Locate the cell with the specified text and output its [x, y] center coordinate. 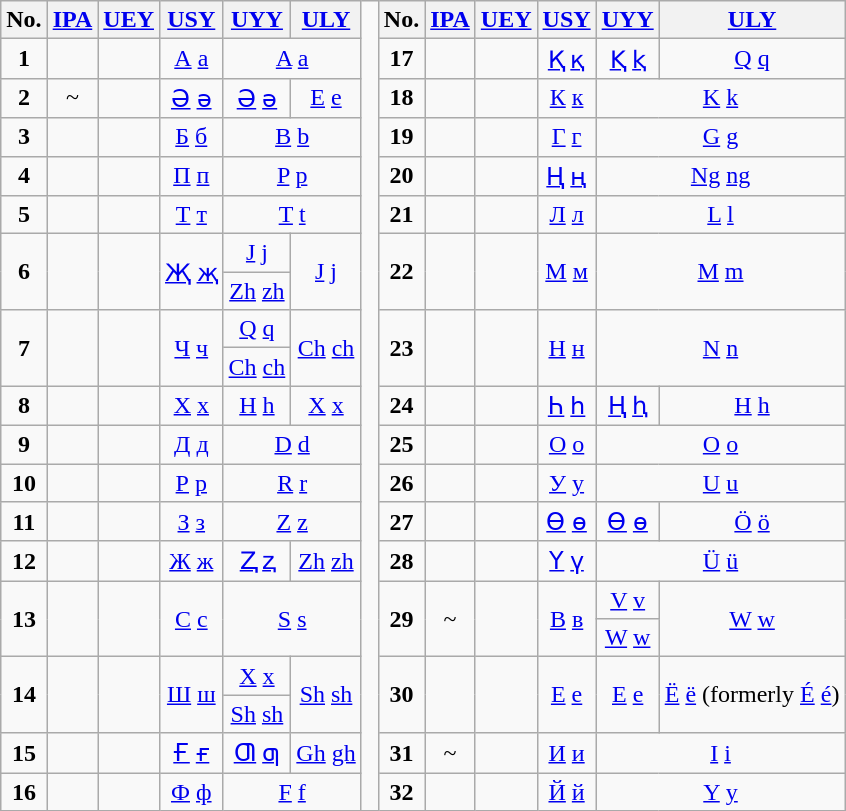
Б б [192, 137]
1 [24, 59]
27 [401, 522]
5 [24, 215]
Ü ü [720, 561]
В в [566, 619]
U u [720, 483]
Ë ë (formerly É é) [752, 695]
19 [401, 137]
Ш ш [192, 695]
D d [292, 444]
Җ җ [192, 272]
25 [401, 444]
Г г [566, 137]
22 [401, 272]
7 [24, 348]
F f [292, 791]
K k [720, 98]
Қ қ [566, 59]
Z z [292, 522]
N n [720, 348]
23 [401, 348]
Ғ ғ [192, 753]
26 [401, 483]
Ә ә [192, 98]
Ə ə [257, 98]
21 [401, 215]
18 [401, 98]
32 [401, 791]
Ө ө [566, 522]
L l [720, 215]
4 [24, 176]
B b [292, 137]
V v [628, 600]
Ö ö [752, 522]
З з [192, 522]
Y y [720, 791]
31 [401, 753]
С с [192, 619]
Ɵ ɵ [628, 522]
О о [566, 444]
T t [292, 215]
28 [401, 561]
Р р [192, 483]
Й й [566, 791]
Ⱬ ⱬ [257, 561]
Т т [192, 215]
29 [401, 619]
3 [24, 137]
У у [566, 483]
24 [401, 406]
30 [401, 695]
13 [24, 619]
Л л [566, 215]
11 [24, 522]
Ng ng [720, 176]
А а [192, 59]
S s [292, 619]
12 [24, 561]
Н н [566, 348]
П п [192, 176]
Х х [192, 406]
G g [720, 137]
К к [566, 98]
Ⱨ ⱨ [628, 406]
P p [292, 176]
6 [24, 272]
2 [24, 98]
Ү ү [566, 561]
14 [24, 695]
16 [24, 791]
9 [24, 444]
R r [292, 483]
И и [566, 753]
Ң ң [566, 176]
Gh gh [326, 753]
Е е [566, 695]
Ⱪ ⱪ [628, 59]
Ф ф [192, 791]
17 [401, 59]
8 [24, 406]
Һ һ [566, 406]
Д д [192, 444]
A a [292, 59]
Ƣ ƣ [257, 753]
Ж ж [192, 561]
I i [720, 753]
М м [566, 272]
Ч ч [192, 348]
15 [24, 753]
M m [720, 272]
O o [720, 444]
10 [24, 483]
20 [401, 176]
